Provide the (X, Y) coordinate of the cell's center where the given text is located.  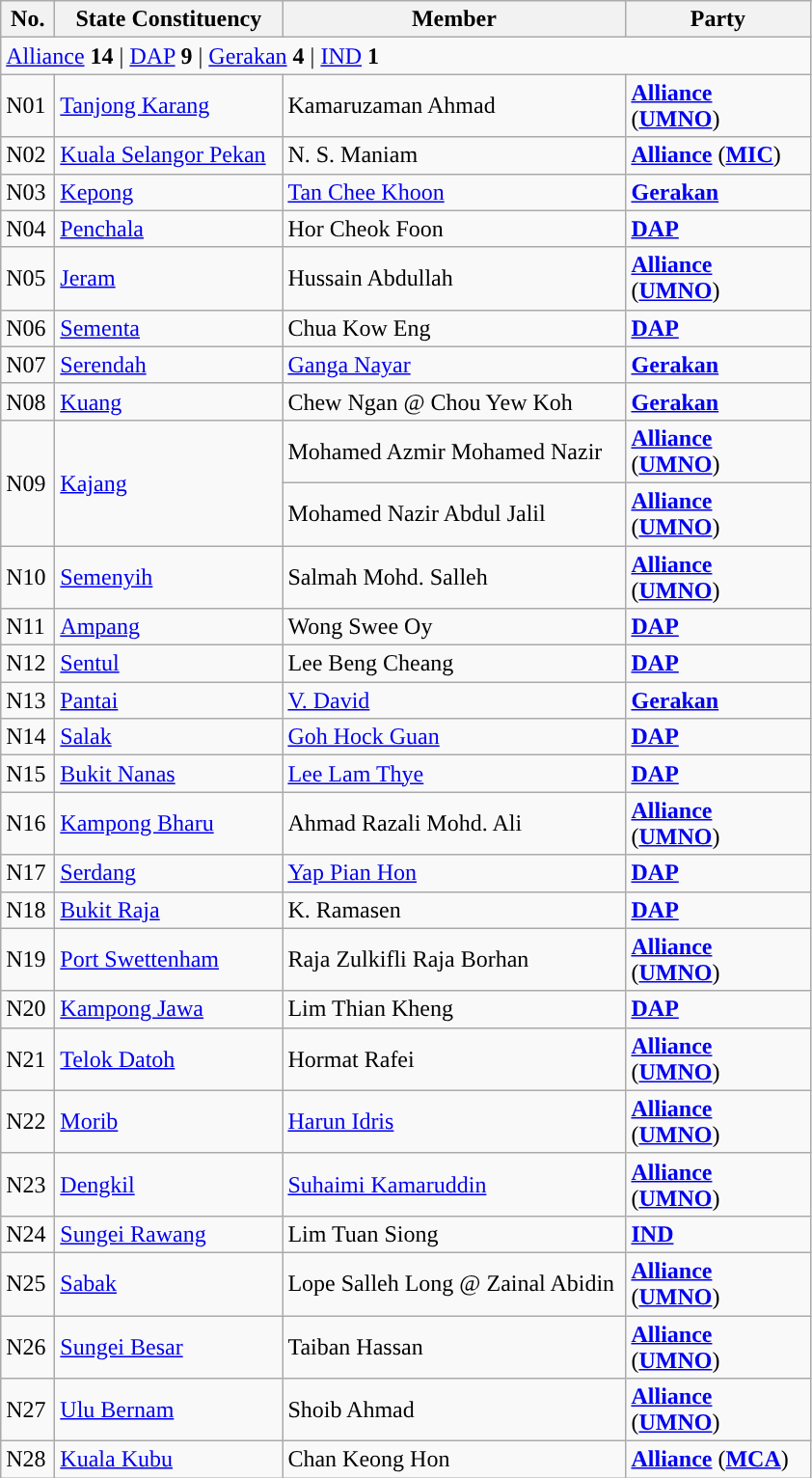
Penchala (169, 229)
Alliance 14 | DAP 9 | Gerakan 4 | IND 1 (405, 56)
Kamaruzaman Ahmad (454, 106)
N28 (28, 1460)
Sungei Rawang (169, 1234)
N13 (28, 700)
Suhaimi Kamaruddin (454, 1185)
Serendah (169, 365)
Serdang (169, 873)
Party (717, 19)
N24 (28, 1234)
Pantai (169, 700)
Lim Thian Kheng (454, 1009)
Alliance (MIC) (717, 155)
Lim Tuan Siong (454, 1234)
N20 (28, 1009)
Salmah Mohd. Salleh (454, 577)
Ganga Nayar (454, 365)
Goh Hock Guan (454, 737)
N26 (28, 1347)
Hor Cheok Foon (454, 229)
Jeram (169, 278)
Chan Keong Hon (454, 1460)
Dengkil (169, 1185)
State Constituency (169, 19)
Wong Swee Oy (454, 627)
N14 (28, 737)
N09 (28, 482)
IND (717, 1234)
N10 (28, 577)
Mohamed Nazir Abdul Jalil (454, 513)
N27 (28, 1410)
Ampang (169, 627)
Alliance (MCA) (717, 1460)
N16 (28, 824)
Shoib Ahmad (454, 1410)
Kepong (169, 192)
N18 (28, 910)
Salak (169, 737)
N02 (28, 155)
Lee Beng Cheang (454, 664)
Kuang (169, 401)
Lope Salleh Long @ Zainal Abidin (454, 1283)
Sabak (169, 1283)
N01 (28, 106)
N07 (28, 365)
Sungei Besar (169, 1347)
V. David (454, 700)
N03 (28, 192)
Morib (169, 1121)
Hormat Rafei (454, 1059)
Bukit Raja (169, 910)
N11 (28, 627)
N04 (28, 229)
Ulu Bernam (169, 1410)
Hussain Abdullah (454, 278)
K. Ramasen (454, 910)
N05 (28, 278)
Taiban Hassan (454, 1347)
Port Swettenham (169, 959)
N23 (28, 1185)
N21 (28, 1059)
N15 (28, 774)
N. S. Maniam (454, 155)
Yap Pian Hon (454, 873)
Kuala Kubu (169, 1460)
Harun Idris (454, 1121)
Kajang (169, 482)
N06 (28, 328)
Kampong Bharu (169, 824)
Sementa (169, 328)
Chew Ngan @ Chou Yew Koh (454, 401)
Semenyih (169, 577)
Tan Chee Khoon (454, 192)
Kampong Jawa (169, 1009)
Raja Zulkifli Raja Borhan (454, 959)
N08 (28, 401)
N17 (28, 873)
N19 (28, 959)
Member (454, 19)
Sentul (169, 664)
Tanjong Karang (169, 106)
Kuala Selangor Pekan (169, 155)
N12 (28, 664)
Chua Kow Eng (454, 328)
No. (28, 19)
N22 (28, 1121)
Ahmad Razali Mohd. Ali (454, 824)
Lee Lam Thye (454, 774)
Bukit Nanas (169, 774)
Telok Datoh (169, 1059)
Mohamed Azmir Mohamed Nazir (454, 452)
N25 (28, 1283)
